Identify which cell holds the provided text, then report its [X, Y] central coordinate. 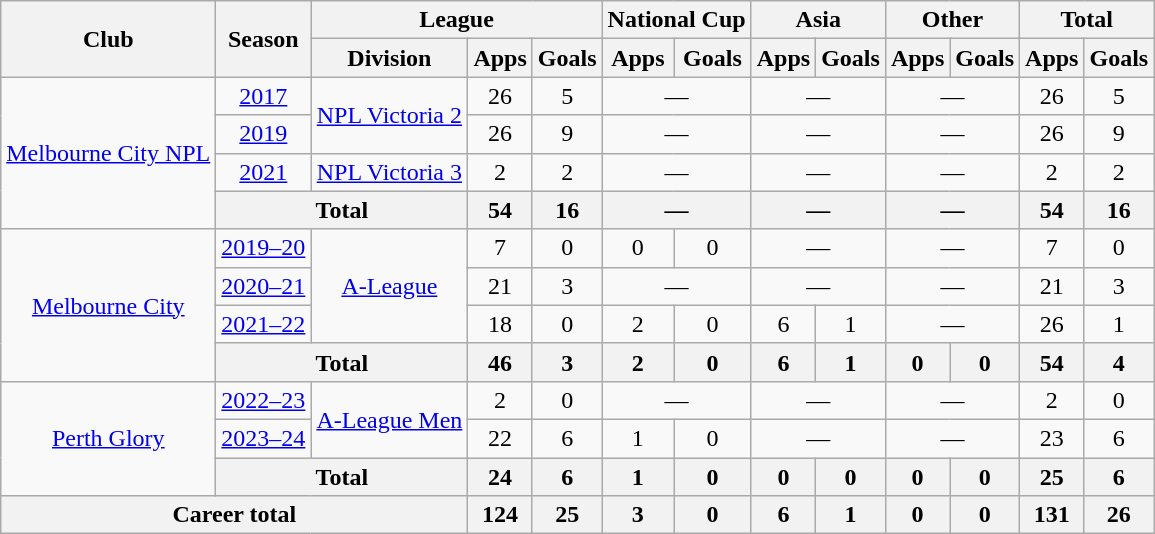
National Cup [676, 20]
Division [390, 58]
22 [500, 438]
4 [1119, 362]
Melbourne City [108, 305]
NPL Victoria 2 [390, 115]
2017 [264, 96]
Club [108, 39]
131 [1052, 515]
2023–24 [264, 438]
23 [1052, 438]
NPL Victoria 3 [390, 172]
Career total [234, 515]
124 [500, 515]
2019–20 [264, 248]
46 [500, 362]
A-League Men [390, 419]
2021–22 [264, 324]
League [456, 20]
2022–23 [264, 400]
2019 [264, 134]
2021 [264, 172]
Asia [818, 20]
A-League [390, 286]
Other [952, 20]
2020–21 [264, 286]
Perth Glory [108, 438]
24 [500, 477]
Melbourne City NPL [108, 153]
Season [264, 39]
18 [500, 324]
